Extract the (X, Y) coordinate from the center of the cell holding the provided text.  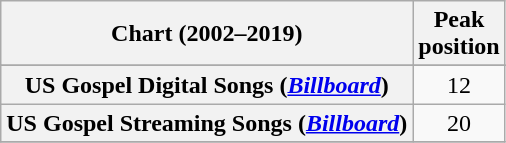
Chart (2002–2019) (207, 34)
12 (459, 85)
US Gospel Digital Songs (Billboard) (207, 85)
Peakposition (459, 34)
20 (459, 123)
US Gospel Streaming Songs (Billboard) (207, 123)
